From the cell containing the given text, extract its center point as [x, y] coordinate. 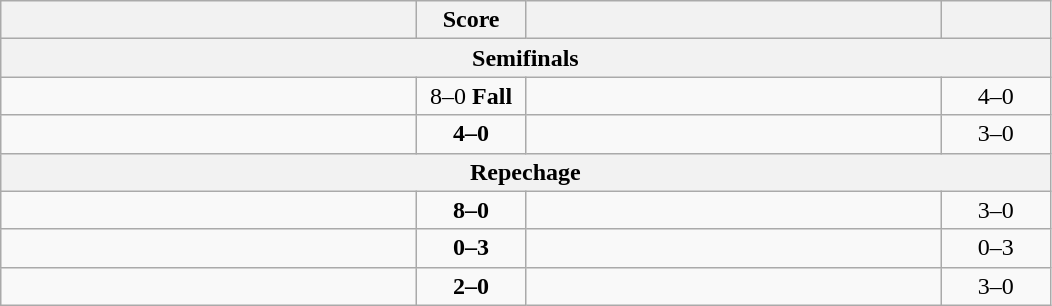
8–0 Fall [472, 96]
Semifinals [526, 58]
Repechage [526, 172]
Score [472, 20]
8–0 [472, 210]
2–0 [472, 286]
